Find where the given text appears and provide that cell's center as [x, y] coordinate. 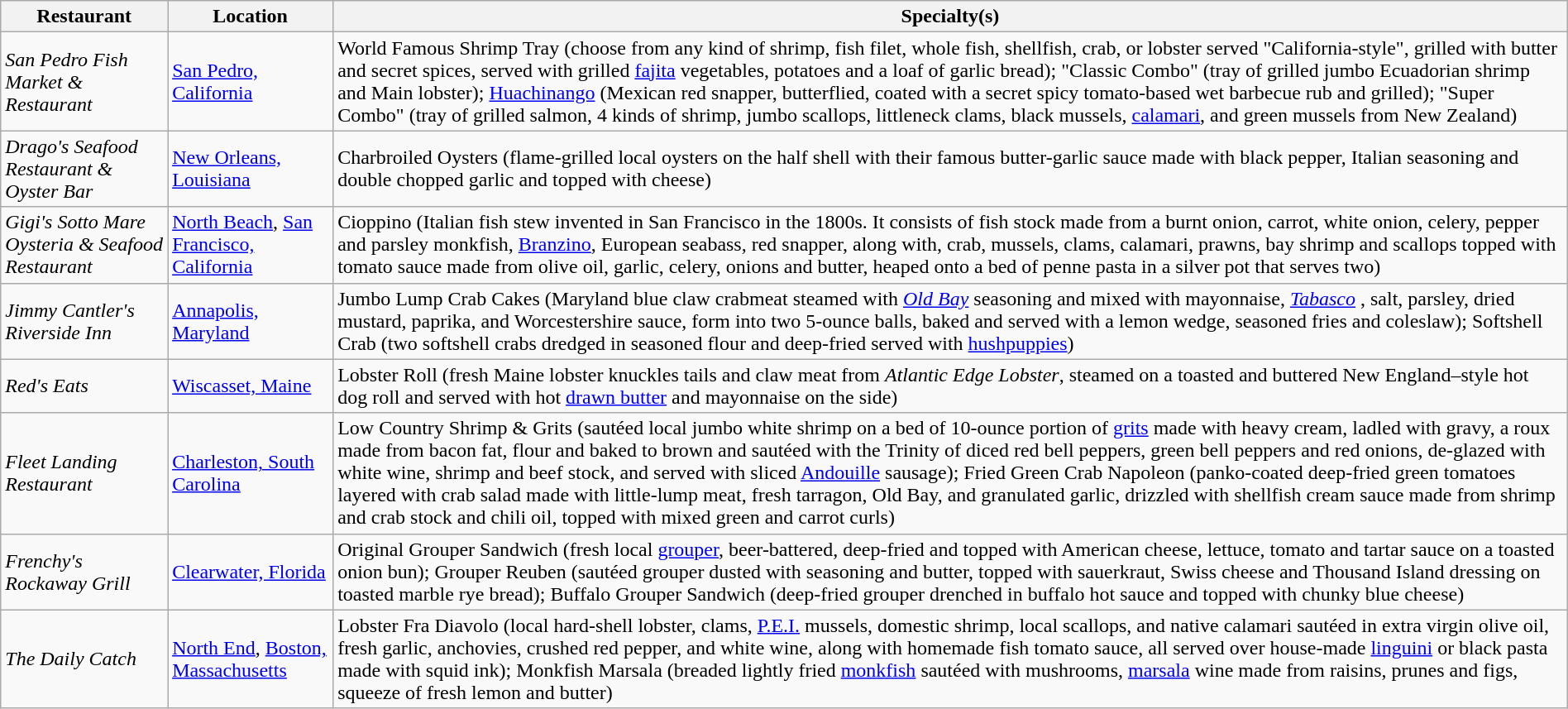
The Daily Catch [84, 659]
Restaurant [84, 17]
North Beach, San Francisco, California [251, 245]
New Orleans, Louisiana [251, 169]
Charleston, South Carolina [251, 473]
Annapolis, Maryland [251, 321]
Red's Eats [84, 386]
Jimmy Cantler's Riverside Inn [84, 321]
Specialty(s) [951, 17]
North End, Boston, Massachusetts [251, 659]
Wiscasset, Maine [251, 386]
Drago's Seafood Restaurant & Oyster Bar [84, 169]
San Pedro Fish Market & Restaurant [84, 81]
Fleet Landing Restaurant [84, 473]
San Pedro, California [251, 81]
Clearwater, Florida [251, 572]
Gigi's Sotto Mare Oysteria & Seafood Restaurant [84, 245]
Location [251, 17]
Frenchy's Rockaway Grill [84, 572]
